Provide the (X, Y) coordinate of the cell's center where the given text is located.  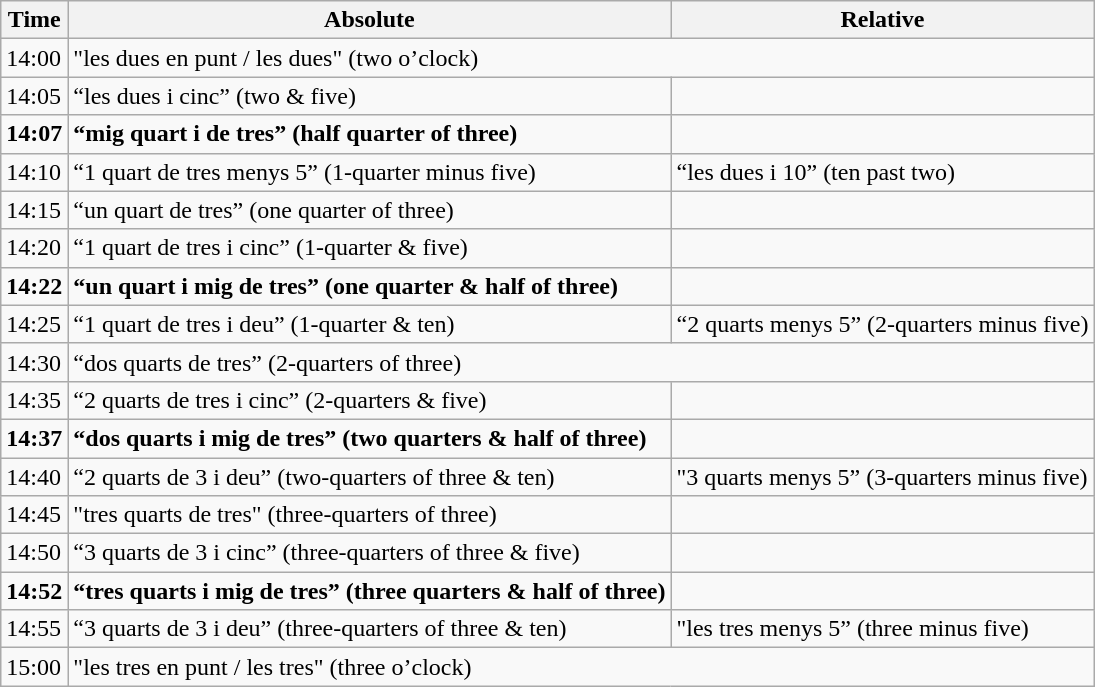
14:52 (34, 591)
“mig quart i de tres” (half quarter of three) (370, 134)
14:55 (34, 629)
"3 quarts menys 5” (3-quarters minus five) (882, 477)
“1 quart de tres menys 5” (1-quarter minus five) (370, 172)
14:15 (34, 210)
“2 quarts menys 5” (2-quarters minus five) (882, 324)
14:10 (34, 172)
“tres quarts i mig de tres” (three quarters & half of three) (370, 591)
“un quart i mig de tres” (one quarter & half of three) (370, 286)
“2 quarts de tres i cinc” (2-quarters & five) (370, 400)
14:37 (34, 438)
14:30 (34, 362)
14:35 (34, 400)
14:50 (34, 553)
14:45 (34, 515)
14:22 (34, 286)
“3 quarts de 3 i cinc” (three-quarters of three & five) (370, 553)
14:07 (34, 134)
“2 quarts de 3 i deu” (two-quarters of three & ten) (370, 477)
15:00 (34, 667)
"les tres en punt / les tres" (three o’clock) (581, 667)
“dos quarts i mig de tres” (two quarters & half of three) (370, 438)
"tres quarts de tres" (three-quarters of three) (370, 515)
14:40 (34, 477)
“3 quarts de 3 i deu” (three-quarters of three & ten) (370, 629)
Time (34, 20)
“un quart de tres” (one quarter of three) (370, 210)
“dos quarts de tres” (2-quarters of three) (581, 362)
14:00 (34, 58)
“les dues i 10” (ten past two) (882, 172)
“1 quart de tres i cinc” (1-quarter & five) (370, 248)
14:20 (34, 248)
14:05 (34, 96)
14:25 (34, 324)
Absolute (370, 20)
"les dues en punt / les dues" (two o’clock) (581, 58)
“les dues i cinc” (two & five) (370, 96)
"les tres menys 5” (three minus five) (882, 629)
“1 quart de tres i deu” (1-quarter & ten) (370, 324)
Relative (882, 20)
